Capture the cell that displays the provided text and extract its [x, y] central coordinate. 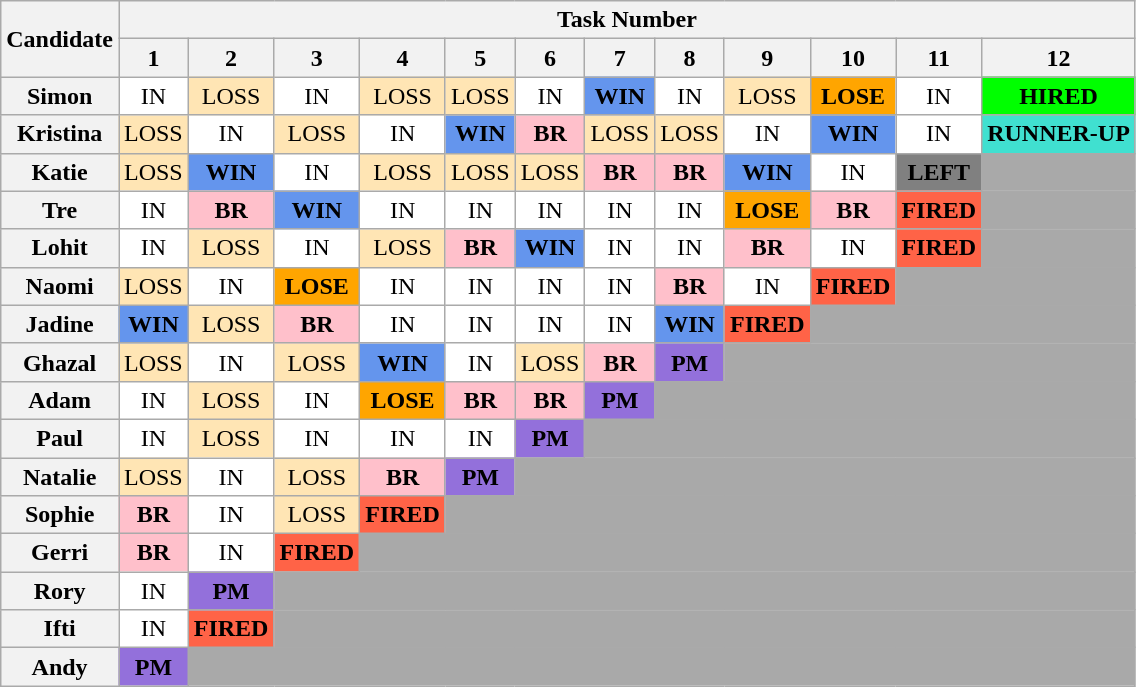
5 [480, 58]
RUNNER-UP [1059, 134]
Naomi [60, 286]
1 [153, 58]
10 [853, 58]
Adam [60, 400]
Task Number [626, 20]
Andy [60, 667]
3 [317, 58]
Kristina [60, 134]
8 [690, 58]
Sophie [60, 515]
Candidate [60, 39]
2 [231, 58]
12 [1059, 58]
Simon [60, 96]
11 [939, 58]
LEFT [939, 172]
Ifti [60, 629]
Lohit [60, 248]
Rory [60, 591]
Gerri [60, 553]
Natalie [60, 477]
Paul [60, 438]
6 [550, 58]
Ghazal [60, 362]
Tre [60, 210]
Katie [60, 172]
9 [767, 58]
4 [403, 58]
7 [620, 58]
HIRED [1059, 96]
Jadine [60, 324]
